Return the (x, y) coordinate for the center point of the cell that contains the specified text.  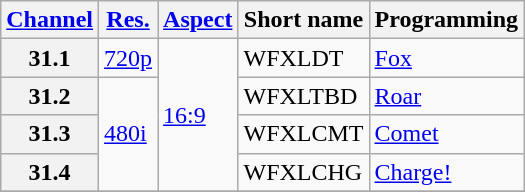
31.1 (50, 58)
480i (128, 134)
Programming (446, 20)
Channel (50, 20)
720p (128, 58)
31.4 (50, 172)
WFXLTBD (304, 96)
16:9 (198, 115)
Charge! (446, 172)
WFXLCHG (304, 172)
Comet (446, 134)
31.3 (50, 134)
Fox (446, 58)
Short name (304, 20)
WFXLDT (304, 58)
31.2 (50, 96)
Aspect (198, 20)
WFXLCMT (304, 134)
Res. (128, 20)
Roar (446, 96)
